Find where the given text appears and provide that cell's center as (x, y) coordinate. 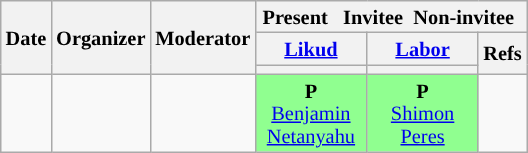
Organizer (100, 37)
Date (26, 37)
Refs (502, 53)
PBenjamin Netanyahu (311, 112)
Labor (423, 48)
Likud (311, 48)
Moderator (202, 37)
PShimon Peres (423, 112)
Present Invitee Non-invitee (390, 16)
